Capture the cell that displays the provided text and extract its [X, Y] central coordinate. 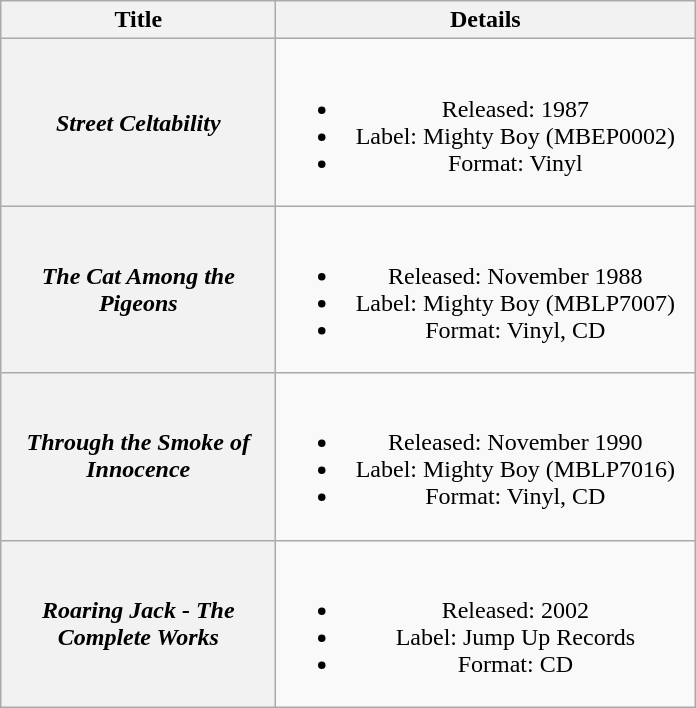
Released: 2002Label: Jump Up RecordsFormat: CD [486, 624]
The Cat Among the Pigeons [138, 290]
Street Celtability [138, 122]
Through the Smoke of Innocence [138, 456]
Released: November 1990Label: Mighty Boy (MBLP7016)Format: Vinyl, CD [486, 456]
Released: 1987Label: Mighty Boy (MBEP0002)Format: Vinyl [486, 122]
Details [486, 20]
Roaring Jack - The Complete Works [138, 624]
Title [138, 20]
Released: November 1988Label: Mighty Boy (MBLP7007)Format: Vinyl, CD [486, 290]
